Detect which cell encompasses the target text, then output its (x, y) center coordinate. 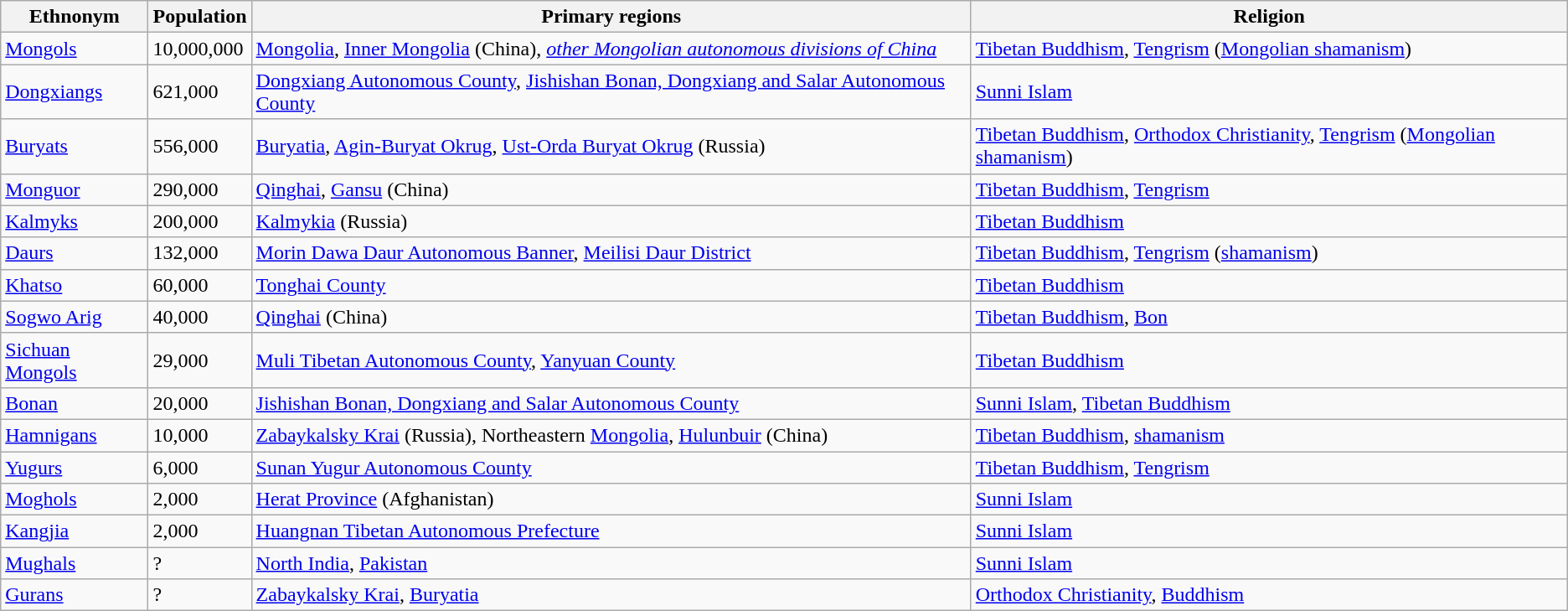
Moghols (75, 500)
Huangnan Tibetan Autonomous Prefecture (611, 531)
29,000 (199, 360)
Kalmykia (Russia) (611, 221)
Buryats (75, 146)
621,000 (199, 92)
Hamnigans (75, 435)
Yugurs (75, 467)
10,000,000 (199, 49)
40,000 (199, 317)
Population (199, 17)
Dongxiang Autonomous County, Jishishan Bonan, Dongxiang and Salar Autonomous County (611, 92)
Gurans (75, 595)
10,000 (199, 435)
Morin Dawa Daur Autonomous Banner, Meilisi Daur District (611, 253)
Qinghai, Gansu (China) (611, 189)
Monguor (75, 189)
Tibetan Buddhism, Orthodox Christianity, Tengrism (Mongolian shamanism) (1269, 146)
200,000 (199, 221)
Khatso (75, 285)
Ethnonym (75, 17)
132,000 (199, 253)
Religion (1269, 17)
Sichuan Mongols (75, 360)
Mughals (75, 563)
Tibetan Buddhism, shamanism (1269, 435)
Herat Province (Afghanistan) (611, 500)
Tibetan Buddhism, Tengrism (Mongolian shamanism) (1269, 49)
Orthodox Christianity, Buddhism (1269, 595)
6,000 (199, 467)
556,000 (199, 146)
Buryatia, Agin-Buryat Okrug, Ust-Orda Buryat Okrug (Russia) (611, 146)
Kangjia (75, 531)
Qinghai (China) (611, 317)
Mongolia, Inner Mongolia (China), other Mongolian autonomous divisions of China (611, 49)
Tibetan Buddhism, Tengrism (shamanism) (1269, 253)
Tibetan Buddhism, Bon (1269, 317)
290,000 (199, 189)
Dongxiangs (75, 92)
Sunan Yugur Autonomous County (611, 467)
Muli Tibetan Autonomous County, Yanyuan County (611, 360)
Sunni Islam, Tibetan Buddhism (1269, 403)
Jishishan Bonan, Dongxiang and Salar Autonomous County (611, 403)
Sogwo Arig (75, 317)
North India, Pakistan (611, 563)
20,000 (199, 403)
Primary regions (611, 17)
60,000 (199, 285)
Kalmyks (75, 221)
Zabaykalsky Krai, Buryatia (611, 595)
Zabaykalsky Krai (Russia), Northeastern Mongolia, Hulunbuir (China) (611, 435)
Mongols (75, 49)
Tonghai County (611, 285)
Bonan (75, 403)
Daurs (75, 253)
